Determine the (x, y) coordinate at the center of the cell enclosing the given text.  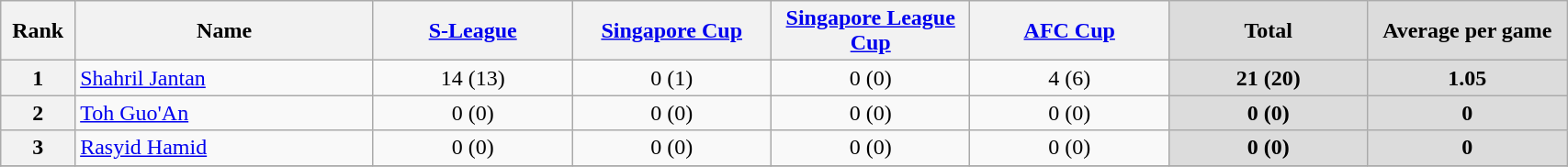
3 (39, 148)
Rasyid Hamid (224, 148)
Singapore League Cup (871, 31)
4 (6) (1069, 78)
Name (224, 31)
2 (39, 113)
Total (1268, 31)
1.05 (1468, 78)
0 (1) (672, 78)
Average per game (1468, 31)
Shahril Jantan (224, 78)
Singapore Cup (672, 31)
AFC Cup (1069, 31)
21 (20) (1268, 78)
1 (39, 78)
Toh Guo'An (224, 113)
S-League (472, 31)
14 (13) (472, 78)
Rank (39, 31)
